Detect which cell encompasses the target text, then output its (X, Y) center coordinate. 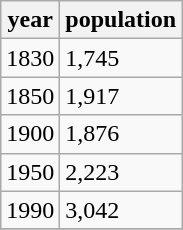
1,745 (121, 58)
1990 (30, 210)
1,876 (121, 134)
3,042 (121, 210)
1900 (30, 134)
2,223 (121, 172)
1950 (30, 172)
1830 (30, 58)
population (121, 20)
year (30, 20)
1,917 (121, 96)
1850 (30, 96)
